Return (X, Y) of the center of cell containing provided text 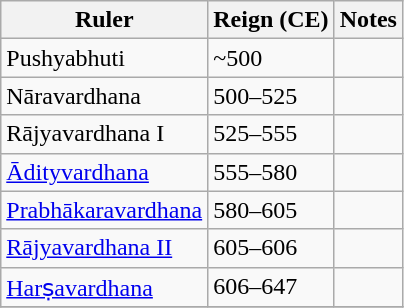
Notes (368, 20)
Rājyavardhana I (104, 134)
555–580 (271, 172)
Rājyavardhana II (104, 248)
Ruler (104, 20)
525–555 (271, 134)
500–525 (271, 96)
606–647 (271, 287)
Reign (CE) (271, 20)
Harṣavardhana (104, 287)
Nāravardhana (104, 96)
~500 (271, 58)
580–605 (271, 210)
605–606 (271, 248)
Ādityvardhana (104, 172)
Prabhākaravardhana (104, 210)
Pushyabhuti (104, 58)
